Determine the [X, Y] coordinate at the center of the cell enclosing the given text.  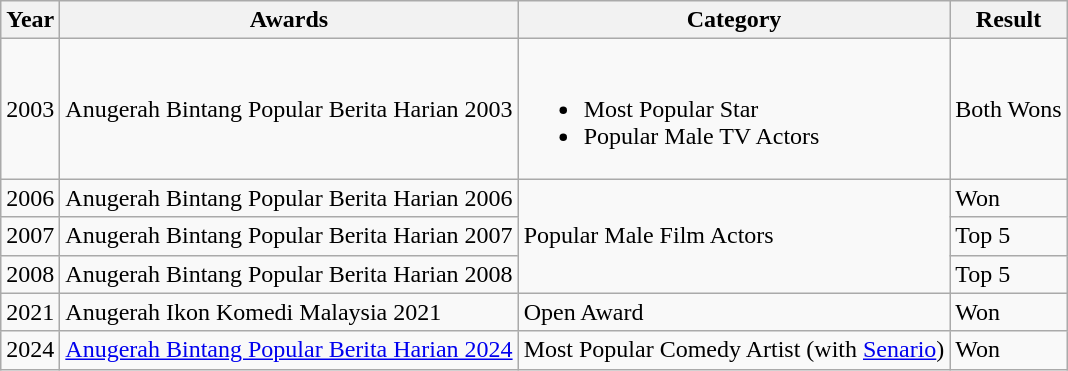
2021 [30, 312]
Year [30, 20]
Open Award [734, 312]
2008 [30, 274]
Anugerah Ikon Komedi Malaysia 2021 [289, 312]
Anugerah Bintang Popular Berita Harian 2008 [289, 274]
2024 [30, 350]
Both Wons [1008, 109]
Popular Male Film Actors [734, 236]
Anugerah Bintang Popular Berita Harian 2024 [289, 350]
Anugerah Bintang Popular Berita Harian 2007 [289, 236]
Most Popular StarPopular Male TV Actors [734, 109]
Awards [289, 20]
2006 [30, 198]
Category [734, 20]
Result [1008, 20]
Most Popular Comedy Artist (with Senario) [734, 350]
2003 [30, 109]
Anugerah Bintang Popular Berita Harian 2006 [289, 198]
2007 [30, 236]
Anugerah Bintang Popular Berita Harian 2003 [289, 109]
